From the cell containing the given text, extract its center point as [X, Y] coordinate. 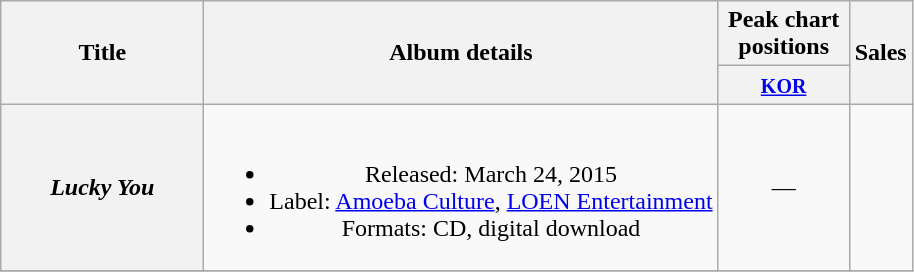
Lucky You [102, 188]
— [784, 188]
Album details [461, 52]
Released: March 24, 2015Label: Amoeba Culture, LOEN EntertainmentFormats: CD, digital download [461, 188]
KOR [784, 85]
Sales [880, 52]
Peak chart positions [784, 34]
Title [102, 52]
